For the text-containing cell, return its midpoint in (X, Y) coordinate format. 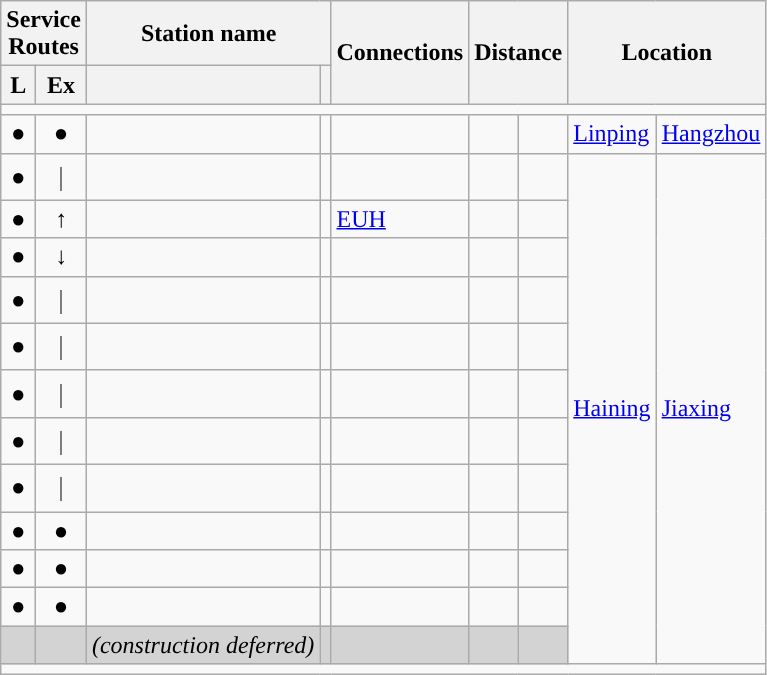
L (18, 85)
ServiceRoutes (44, 34)
Distance (518, 52)
↓ (62, 257)
Jiaxing (711, 408)
Location (667, 52)
Ex (62, 85)
Station name (208, 34)
EUH (400, 219)
Hangzhou (711, 134)
↑ (62, 219)
(construction deferred) (202, 645)
Haining (612, 408)
Linping (612, 134)
Connections (400, 52)
